Output the [X, Y] coordinate of the center of the cell containing the given text.  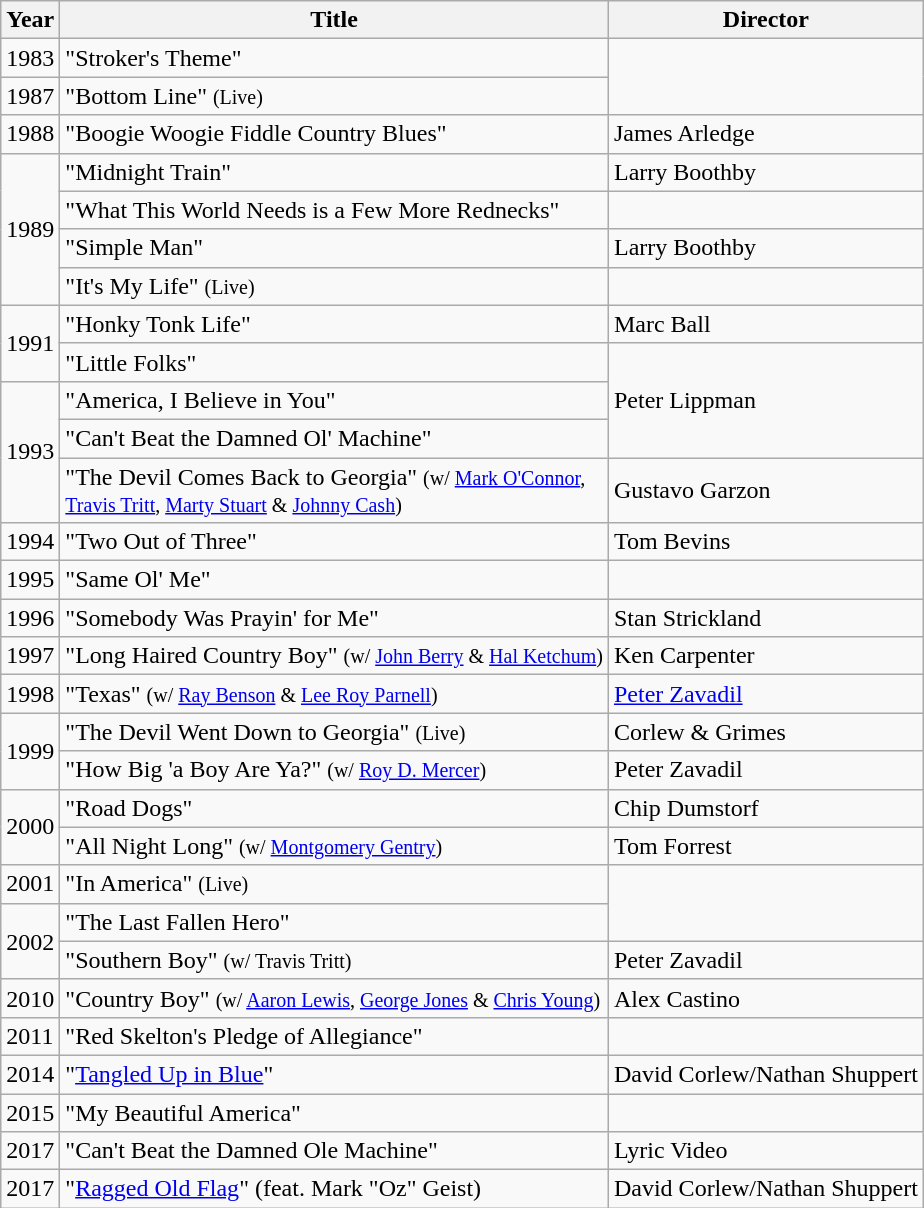
Year [30, 20]
"Texas" (w/ Ray Benson & Lee Roy Parnell) [334, 694]
1983 [30, 58]
"Long Haired Country Boy" (w/ John Berry & Hal Ketchum) [334, 656]
1999 [30, 751]
"Can't Beat the Damned Ole Machine" [334, 1151]
Director [766, 20]
"Road Dogs" [334, 808]
2011 [30, 1036]
Ken Carpenter [766, 656]
"Same Ol' Me" [334, 580]
Chip Dumstorf [766, 808]
2014 [30, 1074]
1996 [30, 618]
1991 [30, 343]
"Stroker's Theme" [334, 58]
"What This World Needs is a Few More Rednecks" [334, 210]
"Ragged Old Flag" (feat. Mark "Oz" Geist) [334, 1189]
James Arledge [766, 134]
"Simple Man" [334, 248]
"Can't Beat the Damned Ol' Machine" [334, 438]
Alex Castino [766, 998]
"My Beautiful America" [334, 1113]
1987 [30, 96]
"Boogie Woogie Fiddle Country Blues" [334, 134]
1994 [30, 542]
1995 [30, 580]
"Bottom Line" (Live) [334, 96]
Gustavo Garzon [766, 490]
2002 [30, 941]
Tom Forrest [766, 846]
"America, I Believe in You" [334, 400]
"In America" (Live) [334, 884]
1989 [30, 229]
"Tangled Up in Blue" [334, 1074]
2000 [30, 827]
"Two Out of Three" [334, 542]
Peter Lippman [766, 400]
2015 [30, 1113]
"The Devil Comes Back to Georgia" (w/ Mark O'Connor,Travis Tritt, Marty Stuart & Johnny Cash) [334, 490]
Marc Ball [766, 324]
"Country Boy" (w/ Aaron Lewis, George Jones & Chris Young) [334, 998]
1997 [30, 656]
Lyric Video [766, 1151]
Corlew & Grimes [766, 732]
Stan Strickland [766, 618]
1993 [30, 452]
"The Devil Went Down to Georgia" (Live) [334, 732]
1988 [30, 134]
Title [334, 20]
2001 [30, 884]
"Little Folks" [334, 362]
"Honky Tonk Life" [334, 324]
"Midnight Train" [334, 172]
"All Night Long" (w/ Montgomery Gentry) [334, 846]
"Southern Boy" (w/ Travis Tritt) [334, 960]
"It's My Life" (Live) [334, 286]
1998 [30, 694]
"Somebody Was Prayin' for Me" [334, 618]
"The Last Fallen Hero" [334, 922]
"Red Skelton's Pledge of Allegiance" [334, 1036]
2010 [30, 998]
"How Big 'a Boy Are Ya?" (w/ Roy D. Mercer) [334, 770]
Tom Bevins [766, 542]
